Locate the cell with the specified text and output its (X, Y) center coordinate. 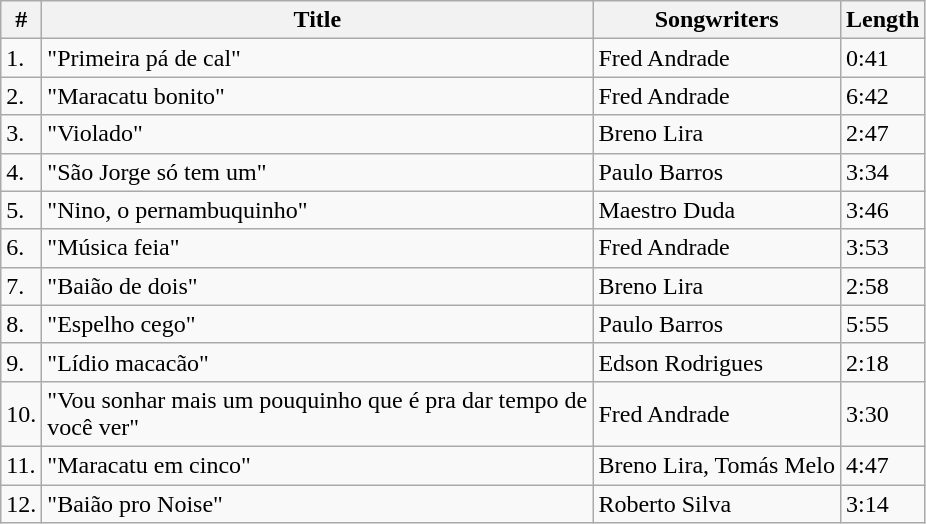
"Maracatu bonito" (318, 96)
6. (22, 248)
5. (22, 210)
5:55 (882, 324)
"Primeira pá de cal" (318, 58)
3:53 (882, 248)
"Espelho cego" (318, 324)
Length (882, 20)
"Lídio macacão" (318, 362)
7. (22, 286)
3. (22, 134)
Maestro Duda (717, 210)
3:46 (882, 210)
"Vou sonhar mais um pouquinho que é pra dar tempo de você ver" (318, 414)
Roberto Silva (717, 503)
4. (22, 172)
1. (22, 58)
6:42 (882, 96)
10. (22, 414)
2. (22, 96)
3:14 (882, 503)
"Baião pro Noise" (318, 503)
"Baião de dois" (318, 286)
"São Jorge só tem um" (318, 172)
"Violado" (318, 134)
3:34 (882, 172)
0:41 (882, 58)
2:47 (882, 134)
11. (22, 465)
8. (22, 324)
# (22, 20)
2:18 (882, 362)
3:30 (882, 414)
4:47 (882, 465)
Title (318, 20)
12. (22, 503)
Songwriters (717, 20)
Breno Lira, Tomás Melo (717, 465)
"Música feia" (318, 248)
2:58 (882, 286)
Edson Rodrigues (717, 362)
"Maracatu em cinco" (318, 465)
9. (22, 362)
"Nino, o pernambuquinho" (318, 210)
